Find where the given text appears and provide that cell's center as [x, y] coordinate. 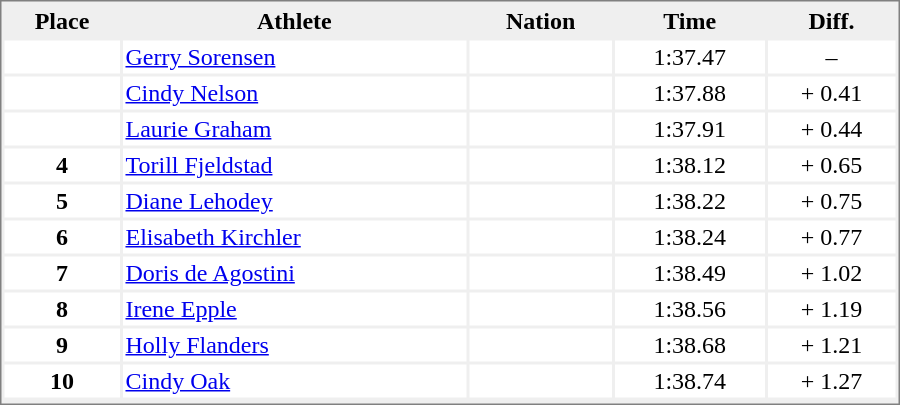
+ 0.44 [831, 128]
Torill Fjeldstad [294, 164]
+ 0.77 [831, 236]
Elisabeth Kirchler [294, 236]
Gerry Sorensen [294, 56]
5 [62, 200]
9 [62, 344]
1:38.24 [690, 236]
1:38.74 [690, 380]
4 [62, 164]
8 [62, 308]
1:38.12 [690, 164]
Cindy Nelson [294, 92]
1:37.47 [690, 56]
Place [62, 20]
Time [690, 20]
6 [62, 236]
Diane Lehodey [294, 200]
10 [62, 380]
Athlete [294, 20]
Irene Epple [294, 308]
1:37.88 [690, 92]
Nation [540, 20]
+ 0.75 [831, 200]
Holly Flanders [294, 344]
Cindy Oak [294, 380]
Laurie Graham [294, 128]
+ 0.41 [831, 92]
+ 0.65 [831, 164]
+ 1.02 [831, 272]
Diff. [831, 20]
1:38.49 [690, 272]
– [831, 56]
1:37.91 [690, 128]
+ 1.21 [831, 344]
1:38.68 [690, 344]
Doris de Agostini [294, 272]
1:38.22 [690, 200]
7 [62, 272]
1:38.56 [690, 308]
+ 1.27 [831, 380]
+ 1.19 [831, 308]
